For the text-containing cell, return its midpoint in [X, Y] coordinate format. 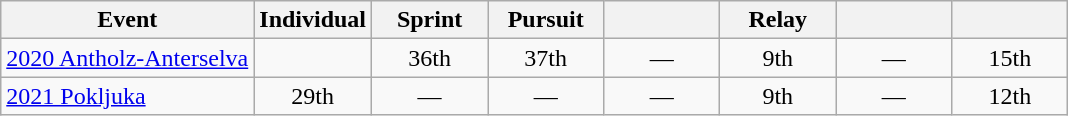
2020 Antholz-Anterselva [128, 58]
Event [128, 20]
36th [430, 58]
Individual [313, 20]
2021 Pokljuka [128, 96]
12th [1010, 96]
15th [1010, 58]
Relay [778, 20]
Sprint [430, 20]
29th [313, 96]
37th [546, 58]
Pursuit [546, 20]
